Pinpoint the cell where the given text exists, returning its [x, y] midpoint coordinate. 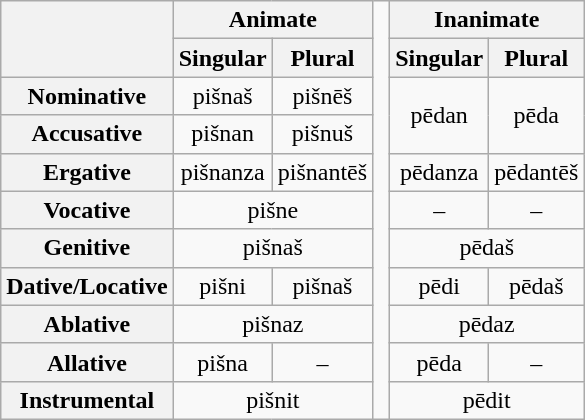
Inanimate [487, 20]
pišnaz [272, 324]
Accusative [87, 134]
Vocative [87, 210]
pišni [222, 286]
Nominative [87, 96]
pišnēš [322, 96]
Instrumental [87, 400]
pišnantēš [322, 172]
Dative/Locative [87, 286]
Allative [87, 362]
pēdi [440, 286]
pišnit [272, 400]
pišnanza [222, 172]
Ergative [87, 172]
Ablative [87, 324]
pišnuš [322, 134]
pēdanza [440, 172]
pišne [272, 210]
pēdit [487, 400]
Animate [272, 20]
pēdantēš [536, 172]
pēdan [440, 115]
pišnan [222, 134]
pišna [222, 362]
pēdaz [487, 324]
Genitive [87, 248]
